Pinpoint the cell where the given text exists, returning its (x, y) midpoint coordinate. 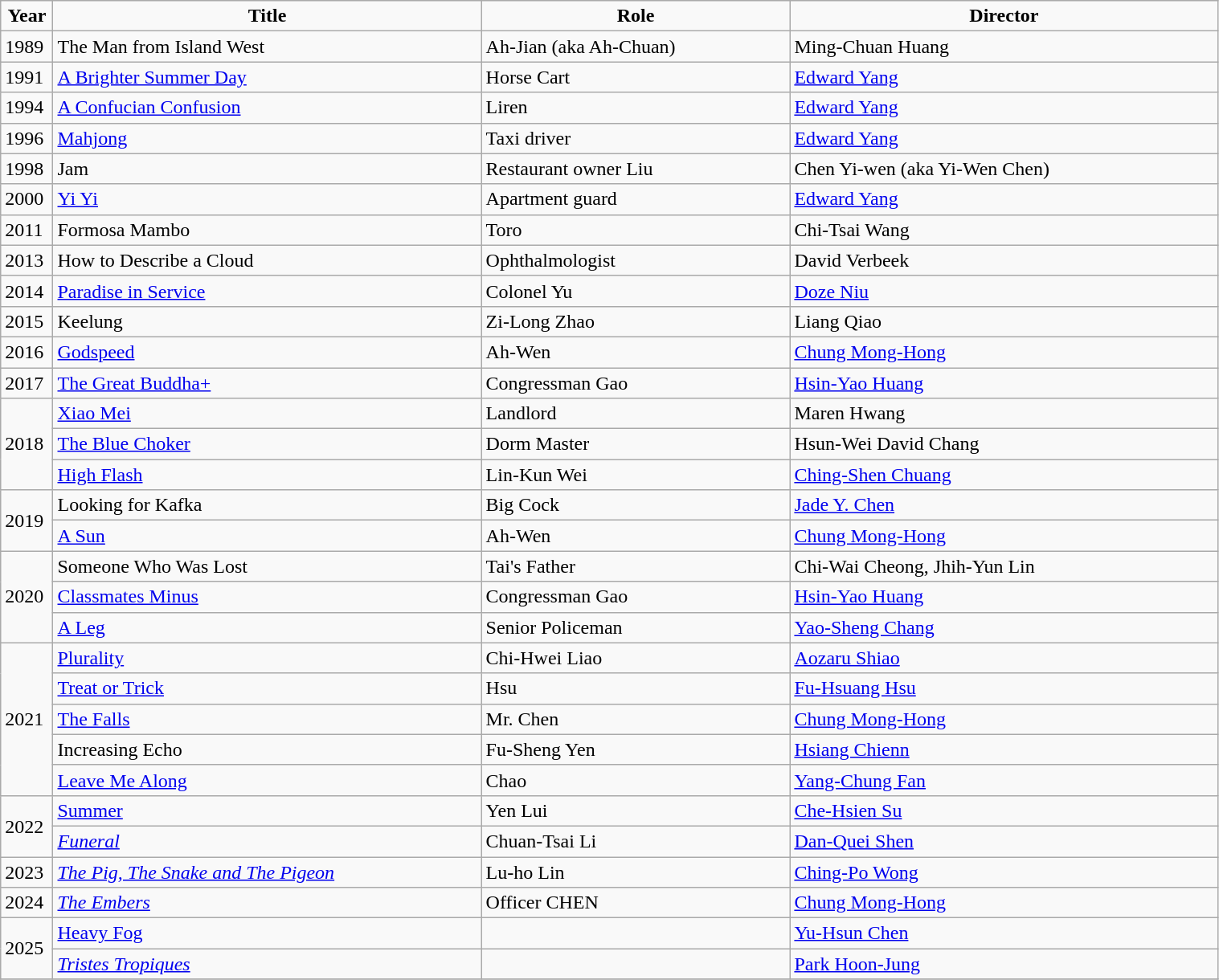
Keelung (267, 321)
The Falls (267, 719)
2023 (27, 872)
Paradise in Service (267, 291)
2022 (27, 826)
Title (267, 16)
Godspeed (267, 352)
Zi-Long Zhao (636, 321)
Leave Me Along (267, 780)
The Great Buddha+ (267, 383)
Apartment guard (636, 199)
Plurality (267, 658)
Chao (636, 780)
Formosa Mambo (267, 230)
The Man from Island West (267, 47)
Maren Hwang (1004, 414)
Toro (636, 230)
Chuan-Tsai Li (636, 841)
A Sun (267, 536)
Yu-Hsun Chen (1004, 933)
Mahjong (267, 138)
Landlord (636, 414)
Role (636, 16)
2018 (27, 444)
2011 (27, 230)
2020 (27, 597)
Hsiang Chienn (1004, 749)
Big Cock (636, 505)
Ming-Chuan Huang (1004, 47)
How to Describe a Cloud (267, 260)
Yang-Chung Fan (1004, 780)
High Flash (267, 475)
Aozaru Shiao (1004, 658)
The Blue Choker (267, 444)
Ophthalmologist (636, 260)
A Confucian Confusion (267, 108)
Yi Yi (267, 199)
2016 (27, 352)
Year (27, 16)
Senior Policeman (636, 627)
2024 (27, 903)
Heavy Fog (267, 933)
2015 (27, 321)
A Brighter Summer Day (267, 77)
A Leg (267, 627)
1994 (27, 108)
The Pig, The Snake and The Pigeon (267, 872)
Ching-Po Wong (1004, 872)
2017 (27, 383)
Lu-ho Lin (636, 872)
Jam (267, 169)
Tristes Tropiques (267, 964)
2014 (27, 291)
2021 (27, 719)
Dan-Quei Shen (1004, 841)
The Embers (267, 903)
2013 (27, 260)
Mr. Chen (636, 719)
Officer CHEN (636, 903)
Dorm Master (636, 444)
Yen Lui (636, 811)
Restaurant owner Liu (636, 169)
Liang Qiao (1004, 321)
2019 (27, 521)
Summer (267, 811)
David Verbeek (1004, 260)
1996 (27, 138)
Funeral (267, 841)
Che-Hsien Su (1004, 811)
Xiao Mei (267, 414)
Hsun-Wei David Chang (1004, 444)
Chi-Tsai Wang (1004, 230)
2000 (27, 199)
Director (1004, 16)
Someone Who Was Lost (267, 566)
Lin-Kun Wei (636, 475)
Horse Cart (636, 77)
Tai's Father (636, 566)
Hsu (636, 688)
Colonel Yu (636, 291)
Yao-Sheng Chang (1004, 627)
Chi-Hwei Liao (636, 658)
1989 (27, 47)
Jade Y. Chen (1004, 505)
1998 (27, 169)
Fu-Hsuang Hsu (1004, 688)
Looking for Kafka (267, 505)
Increasing Echo (267, 749)
Treat or Trick (267, 688)
2025 (27, 949)
Park Hoon-Jung (1004, 964)
Ah-Jian (aka Ah-Chuan) (636, 47)
Fu-Sheng Yen (636, 749)
Ching-Shen Chuang (1004, 475)
Classmates Minus (267, 597)
Chi-Wai Cheong, Jhih-Yun Lin (1004, 566)
Doze Niu (1004, 291)
Taxi driver (636, 138)
Liren (636, 108)
1991 (27, 77)
Chen Yi-wen (aka Yi-Wen Chen) (1004, 169)
